Locate the cell with the specified text and output its [x, y] center coordinate. 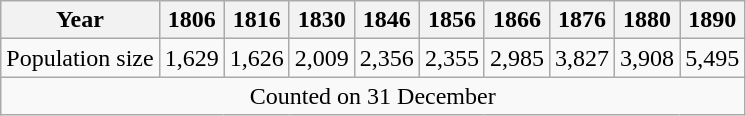
2,985 [516, 58]
2,355 [452, 58]
1866 [516, 20]
3,827 [582, 58]
2,356 [386, 58]
1846 [386, 20]
Year [80, 20]
2,009 [322, 58]
1,626 [256, 58]
1,629 [192, 58]
1880 [648, 20]
1890 [712, 20]
3,908 [648, 58]
1876 [582, 20]
5,495 [712, 58]
1806 [192, 20]
Population size [80, 58]
Counted on 31 December [373, 96]
1856 [452, 20]
1816 [256, 20]
1830 [322, 20]
